Scan for the cell matching the given text and deliver its (x, y) coordinate at center. 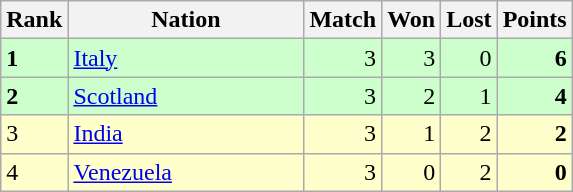
Match (343, 20)
Italy (186, 58)
Lost (469, 20)
Scotland (186, 96)
Rank (34, 20)
Points (534, 20)
Won (412, 20)
6 (534, 58)
Nation (186, 20)
India (186, 134)
Venezuela (186, 172)
